Pinpoint the cell where the given text exists, returning its [X, Y] midpoint coordinate. 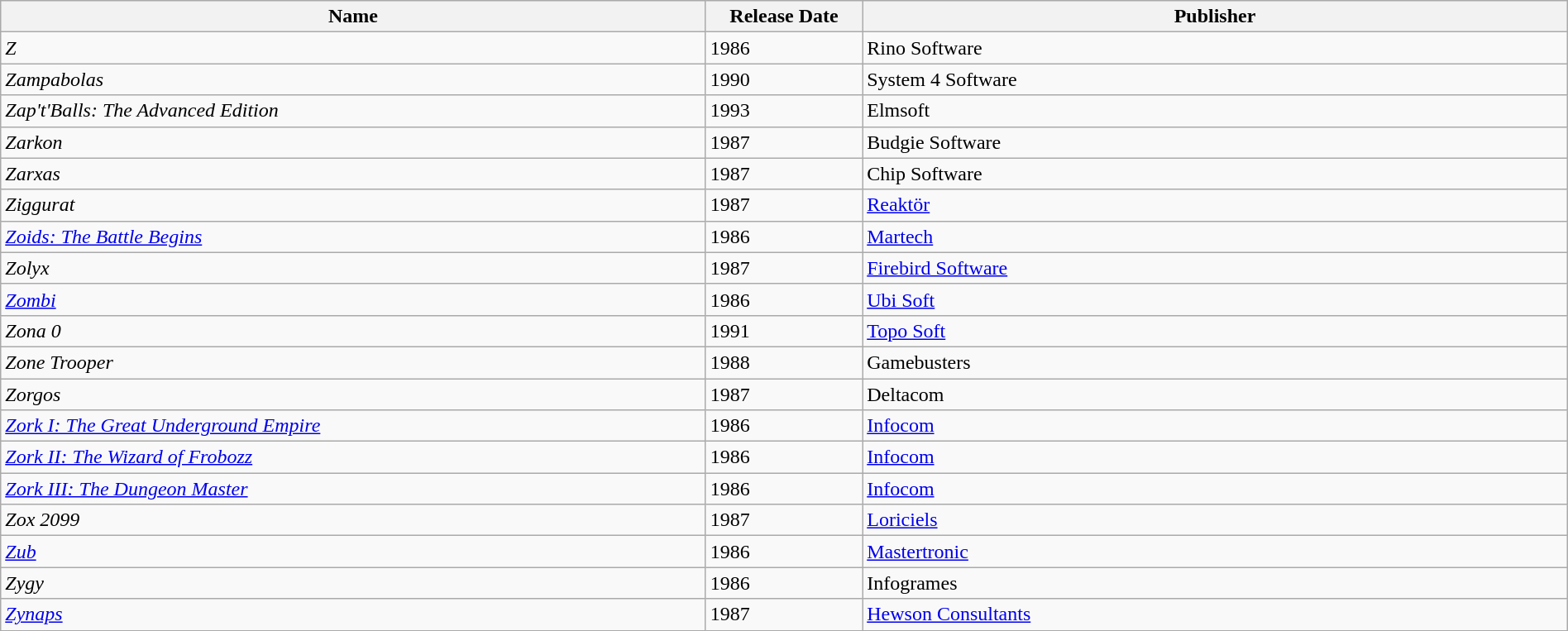
Hewson Consultants [1216, 614]
Name [354, 17]
1991 [784, 331]
System 4 Software [1216, 79]
Publisher [1216, 17]
Zolyx [354, 268]
1993 [784, 111]
Topo Soft [1216, 331]
Zombi [354, 299]
Zork I: The Great Underground Empire [354, 426]
Zona 0 [354, 331]
Ubi Soft [1216, 299]
Chip Software [1216, 174]
Elmsoft [1216, 111]
Infogrames [1216, 583]
Zorgos [354, 394]
Zarxas [354, 174]
Ziggurat [354, 205]
Zampabolas [354, 79]
Gamebusters [1216, 362]
Release Date [784, 17]
Zork III: The Dungeon Master [354, 489]
1988 [784, 362]
Budgie Software [1216, 142]
Zarkon [354, 142]
Zork II: The Wizard of Frobozz [354, 457]
Zap't'Balls: The Advanced Edition [354, 111]
Zoids: The Battle Begins [354, 237]
Zygy [354, 583]
Reaktör [1216, 205]
Martech [1216, 237]
Zone Trooper [354, 362]
Zynaps [354, 614]
Rino Software [1216, 48]
Z [354, 48]
1990 [784, 79]
Deltacom [1216, 394]
Mastertronic [1216, 552]
Zub [354, 552]
Zox 2099 [354, 520]
Firebird Software [1216, 268]
Loriciels [1216, 520]
